For the text-containing cell, return its midpoint in [X, Y] coordinate format. 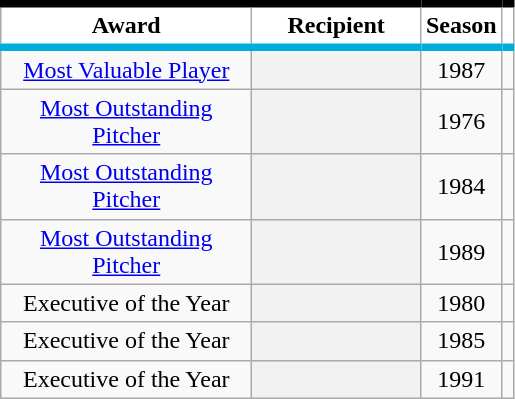
Award [126, 26]
1976 [461, 122]
Recipient [336, 26]
Most Valuable Player [126, 68]
1989 [461, 252]
1987 [461, 68]
1984 [461, 186]
1980 [461, 303]
Season [461, 26]
1991 [461, 379]
1985 [461, 341]
